Find where the given text appears and provide that cell's center as (x, y) coordinate. 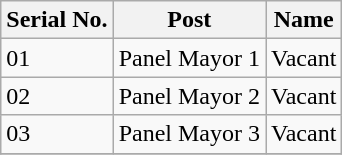
02 (57, 96)
Name (304, 20)
Panel Mayor 1 (189, 58)
03 (57, 134)
Post (189, 20)
Serial No. (57, 20)
Panel Mayor 2 (189, 96)
01 (57, 58)
Panel Mayor 3 (189, 134)
